Determine the (X, Y) coordinate at the center of the cell enclosing the given text.  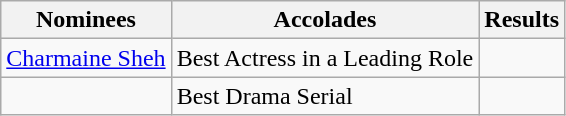
Best Drama Serial (325, 96)
Accolades (325, 20)
Nominees (86, 20)
Best Actress in a Leading Role (325, 58)
Results (522, 20)
Charmaine Sheh (86, 58)
